Capture the cell that displays the provided text and extract its (x, y) central coordinate. 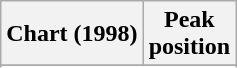
Peakposition (189, 34)
Chart (1998) (72, 34)
